Return the [X, Y] coordinate for the center point of the cell that contains the specified text.  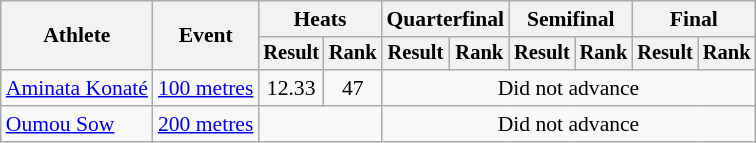
200 metres [206, 124]
Semifinal [570, 19]
Final [694, 19]
Oumou Sow [77, 124]
47 [353, 88]
100 metres [206, 88]
Heats [320, 19]
Aminata Konaté [77, 88]
12.33 [291, 88]
Quarterfinal [446, 19]
Event [206, 36]
Athlete [77, 36]
